For the text-containing cell, return its midpoint in [x, y] coordinate format. 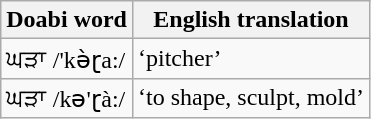
ਘੜਾ /kə'ɽà:/ [67, 98]
‘pitcher’ [250, 59]
Doabi word [67, 20]
‘to shape, sculpt, mold’ [250, 98]
English translation [250, 20]
ਘੜਾ /'kə̀ɽa:/ [67, 59]
